Identify which cell holds the provided text, then report its (X, Y) central coordinate. 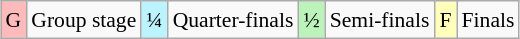
Finals (488, 20)
Quarter-finals (234, 20)
Semi-finals (380, 20)
¼ (154, 20)
½ (311, 20)
G (14, 20)
F (445, 20)
Group stage (84, 20)
